Identify which cell holds the provided text, then report its [X, Y] central coordinate. 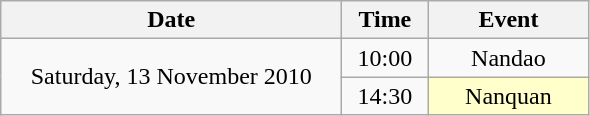
Time [385, 20]
14:30 [385, 96]
Nanquan [508, 96]
Saturday, 13 November 2010 [172, 77]
10:00 [385, 58]
Nandao [508, 58]
Date [172, 20]
Event [508, 20]
